From the cell containing the given text, extract its center point as [X, Y] coordinate. 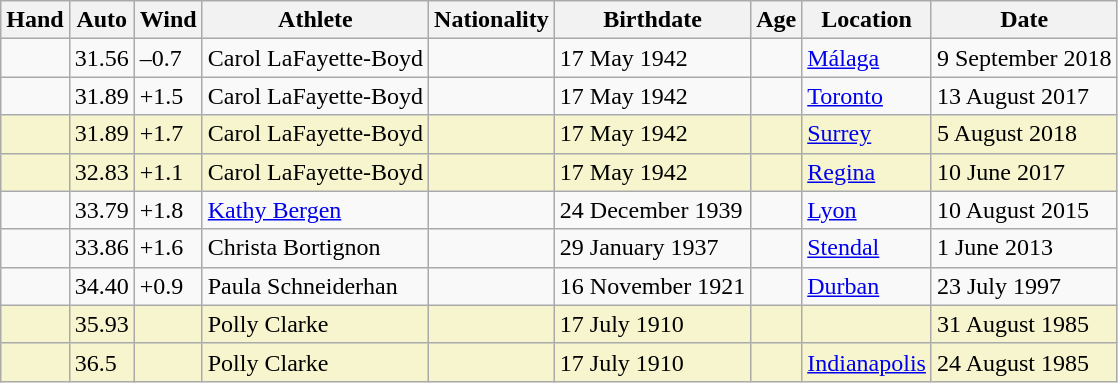
33.79 [102, 210]
Paula Schneiderhan [315, 286]
Location [867, 20]
Indianapolis [867, 362]
Hand [35, 20]
+1.1 [168, 172]
+0.9 [168, 286]
5 August 2018 [1024, 134]
24 August 1985 [1024, 362]
Kathy Bergen [315, 210]
16 November 1921 [652, 286]
34.40 [102, 286]
Age [776, 20]
24 December 1939 [652, 210]
Surrey [867, 134]
31.56 [102, 58]
Durban [867, 286]
35.93 [102, 324]
1 June 2013 [1024, 248]
Auto [102, 20]
Date [1024, 20]
Nationality [492, 20]
–0.7 [168, 58]
32.83 [102, 172]
+1.7 [168, 134]
+1.5 [168, 96]
Wind [168, 20]
10 August 2015 [1024, 210]
Birthdate [652, 20]
23 July 1997 [1024, 286]
Athlete [315, 20]
+1.8 [168, 210]
Stendal [867, 248]
Regina [867, 172]
36.5 [102, 362]
+1.6 [168, 248]
13 August 2017 [1024, 96]
9 September 2018 [1024, 58]
10 June 2017 [1024, 172]
Lyon [867, 210]
31 August 1985 [1024, 324]
Toronto [867, 96]
29 January 1937 [652, 248]
Christa Bortignon [315, 248]
Málaga [867, 58]
33.86 [102, 248]
